Return (X, Y) of the center of cell containing provided text 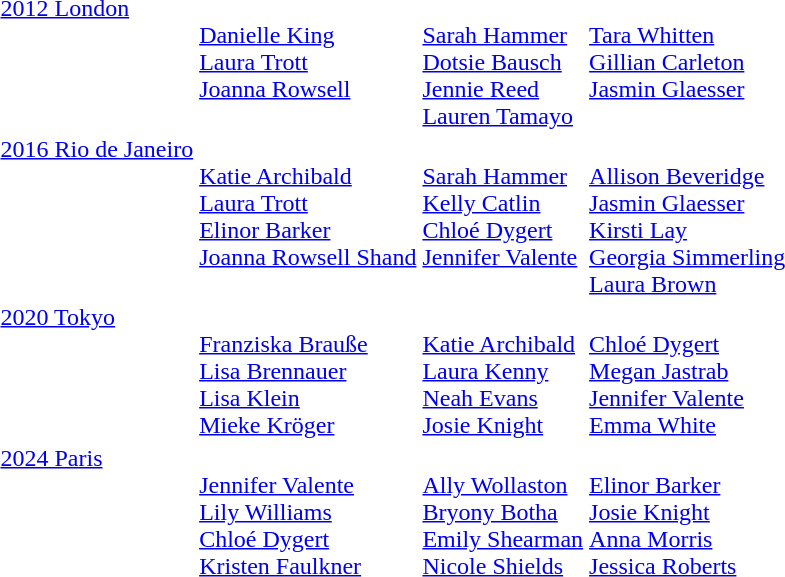
Katie ArchibaldLaura KennyNeah EvansJosie Knight (503, 371)
Katie ArchibaldLaura TrottElinor BarkerJoanna Rowsell Shand (308, 216)
Sarah HammerKelly CatlinChloé DygertJennifer Valente (503, 216)
Franziska BraußeLisa BrennauerLisa KleinMieke Kröger (308, 371)
